Extract the (x, y) coordinate from the center of the cell holding the provided text.  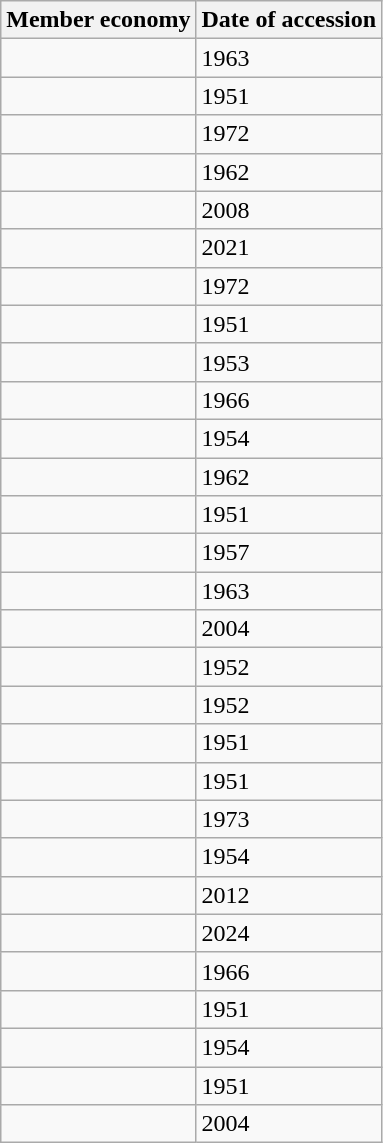
Member economy (98, 20)
1973 (289, 819)
2021 (289, 248)
2024 (289, 933)
2012 (289, 895)
1957 (289, 553)
Date of accession (289, 20)
2008 (289, 210)
1953 (289, 362)
